From the cell containing the given text, extract its center point as [X, Y] coordinate. 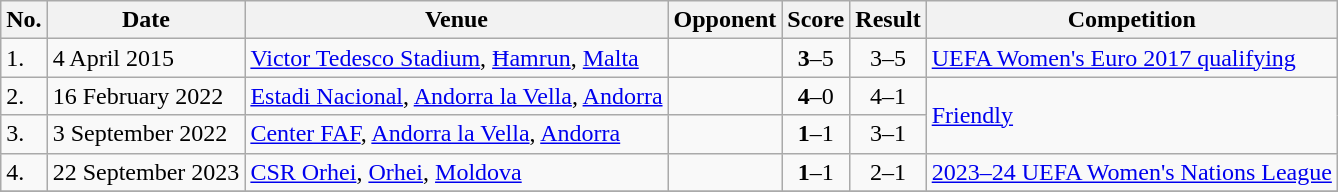
Estadi Nacional, Andorra la Vella, Andorra [456, 96]
CSR Orhei, Orhei, Moldova [456, 172]
2023–24 UEFA Women's Nations League [1132, 172]
Competition [1132, 20]
2. [24, 96]
Friendly [1132, 115]
4–1 [888, 96]
Victor Tedesco Stadium, Ħamrun, Malta [456, 58]
3. [24, 134]
Center FAF, Andorra la Vella, Andorra [456, 134]
Score [816, 20]
Result [888, 20]
UEFA Women's Euro 2017 qualifying [1132, 58]
Date [146, 20]
3–1 [888, 134]
4–0 [816, 96]
Opponent [725, 20]
22 September 2023 [146, 172]
1. [24, 58]
4. [24, 172]
16 February 2022 [146, 96]
No. [24, 20]
4 April 2015 [146, 58]
3 September 2022 [146, 134]
2–1 [888, 172]
Venue [456, 20]
